Scan for the cell matching the given text and deliver its (x, y) coordinate at center. 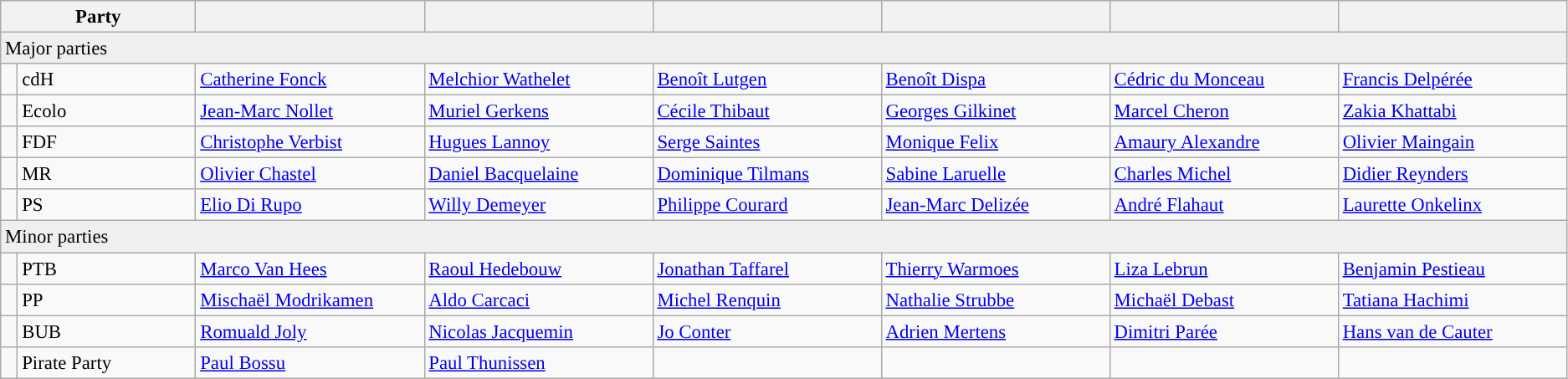
Ecolo (107, 111)
Raoul Hedebouw (539, 269)
Christophe Verbist (310, 142)
Nathalie Strubbe (996, 300)
Adrien Mertens (996, 331)
Thierry Warmoes (996, 269)
Jonathan Taffarel (766, 269)
Charles Michel (1223, 174)
Philippe Courard (766, 205)
Pirate Party (107, 362)
Serge Saintes (766, 142)
Michel Renquin (766, 300)
Amaury Alexandre (1223, 142)
Daniel Bacquelaine (539, 174)
Tatiana Hachimi (1453, 300)
Willy Demeyer (539, 205)
BUB (107, 331)
Aldo Carcaci (539, 300)
Cécile Thibaut (766, 111)
André Flahaut (1223, 205)
Sabine Laruelle (996, 174)
Olivier Chastel (310, 174)
Marcel Cheron (1223, 111)
Marco Van Hees (310, 269)
Elio Di Rupo (310, 205)
Melchior Wathelet (539, 79)
cdH (107, 79)
Hugues Lannoy (539, 142)
Muriel Gerkens (539, 111)
Romuald Joly (310, 331)
Dominique Tilmans (766, 174)
Jean-Marc Nollet (310, 111)
Georges Gilkinet (996, 111)
Paul Thunissen (539, 362)
Cédric du Monceau (1223, 79)
FDF (107, 142)
Benoît Lutgen (766, 79)
Benjamin Pestieau (1453, 269)
Nicolas Jacquemin (539, 331)
Hans van de Cauter (1453, 331)
Zakia Khattabi (1453, 111)
Party (99, 17)
MR (107, 174)
PTB (107, 269)
Major parties (784, 49)
Olivier Maingain (1453, 142)
Laurette Onkelinx (1453, 205)
Paul Bossu (310, 362)
Monique Felix (996, 142)
Michaël Debast (1223, 300)
Liza Lebrun (1223, 269)
PP (107, 300)
PS (107, 205)
Minor parties (784, 237)
Dimitri Parée (1223, 331)
Jo Conter (766, 331)
Mischaël Modrikamen (310, 300)
Catherine Fonck (310, 79)
Benoît Dispa (996, 79)
Francis Delpérée (1453, 79)
Jean-Marc Delizée (996, 205)
Didier Reynders (1453, 174)
